Locate the cell with the specified text and output its [x, y] center coordinate. 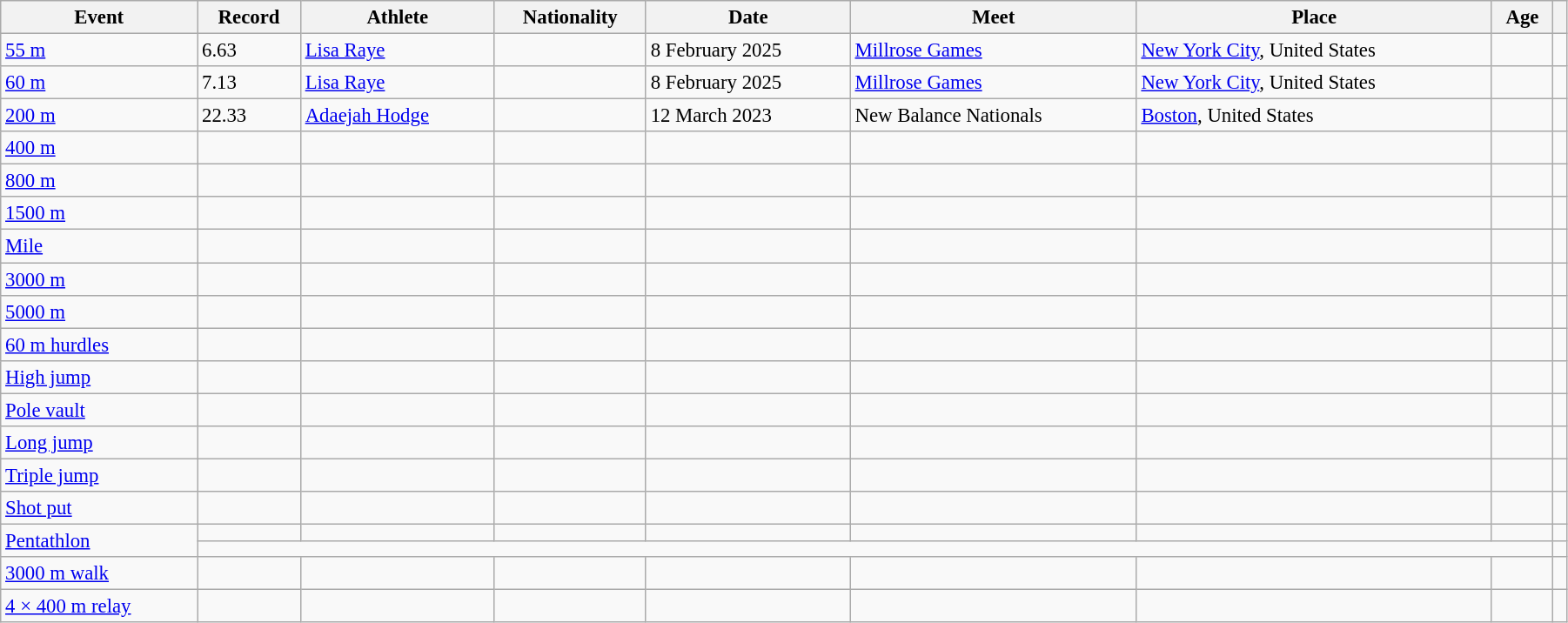
Long jump [99, 443]
400 m [99, 148]
Event [99, 17]
1500 m [99, 213]
5000 m [99, 311]
Meet [994, 17]
55 m [99, 50]
Boston, United States [1314, 116]
Shot put [99, 508]
New Balance Nationals [994, 116]
Nationality [570, 17]
High jump [99, 377]
200 m [99, 116]
3000 m walk [99, 573]
6.63 [249, 50]
Pentathlon [99, 540]
Date [748, 17]
60 m [99, 83]
Place [1314, 17]
Record [249, 17]
800 m [99, 181]
12 March 2023 [748, 116]
3000 m [99, 279]
22.33 [249, 116]
Pole vault [99, 410]
7.13 [249, 83]
60 m hurdles [99, 345]
Triple jump [99, 475]
4 × 400 m relay [99, 606]
Age [1523, 17]
Athlete [397, 17]
Mile [99, 246]
Adaejah Hodge [397, 116]
